Return the [x, y] coordinate for the center point of the cell that contains the specified text.  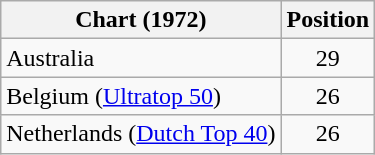
Chart (1972) [141, 20]
Australia [141, 58]
Position [328, 20]
29 [328, 58]
Belgium (Ultratop 50) [141, 96]
Netherlands (Dutch Top 40) [141, 134]
